Return (x, y) of the center of cell containing provided text 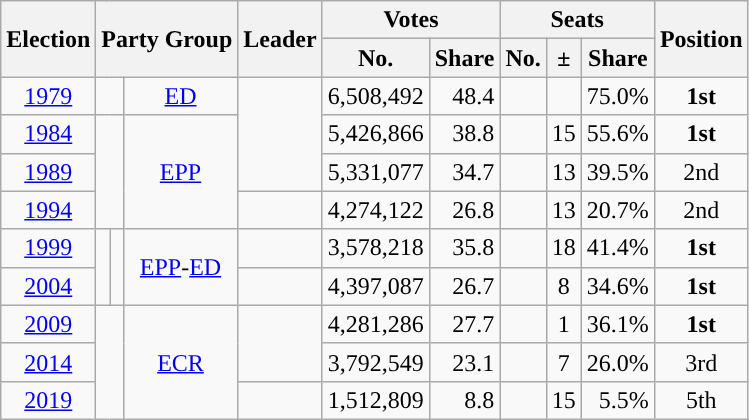
2019 (48, 400)
Election (48, 39)
34.7 (464, 172)
7 (564, 362)
1999 (48, 248)
38.8 (464, 134)
1 (564, 324)
Party Group (167, 39)
36.1% (618, 324)
3rd (701, 362)
5,331,077 (376, 172)
1984 (48, 134)
Leader (280, 39)
18 (564, 248)
34.6% (618, 286)
1979 (48, 96)
1,512,809 (376, 400)
48.4 (464, 96)
EPP-ED (180, 267)
8 (564, 286)
EPP (180, 172)
1989 (48, 172)
2004 (48, 286)
23.1 (464, 362)
Position (701, 39)
55.6% (618, 134)
4,274,122 (376, 210)
2009 (48, 324)
ED (180, 96)
26.7 (464, 286)
26.0% (618, 362)
20.7% (618, 210)
3,578,218 (376, 248)
5.5% (618, 400)
5,426,866 (376, 134)
35.8 (464, 248)
3,792,549 (376, 362)
Seats (578, 20)
26.8 (464, 210)
75.0% (618, 96)
Votes (411, 20)
39.5% (618, 172)
1994 (48, 210)
ECR (180, 362)
4,397,087 (376, 286)
4,281,286 (376, 324)
2014 (48, 362)
27.7 (464, 324)
± (564, 58)
41.4% (618, 248)
5th (701, 400)
8.8 (464, 400)
6,508,492 (376, 96)
